Output the (X, Y) coordinate of the center of the cell containing the given text.  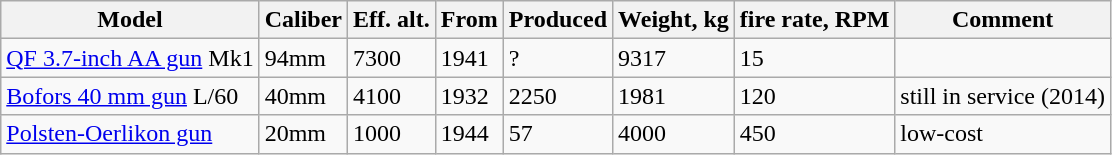
? (558, 58)
9317 (674, 58)
1981 (674, 96)
120 (814, 96)
40mm (303, 96)
From (469, 20)
2250 (558, 96)
QF 3.7-inch AA gun Mk1 (130, 58)
1941 (469, 58)
7300 (392, 58)
1000 (392, 134)
fire rate, RPM (814, 20)
Comment (1003, 20)
Model (130, 20)
still in service (2014) (1003, 96)
94mm (303, 58)
20mm (303, 134)
Caliber (303, 20)
Eff. alt. (392, 20)
1944 (469, 134)
Produced (558, 20)
Polsten-Oerlikon gun (130, 134)
4100 (392, 96)
4000 (674, 134)
1932 (469, 96)
450 (814, 134)
Bofors 40 mm gun L/60 (130, 96)
low-cost (1003, 134)
15 (814, 58)
57 (558, 134)
Weight, kg (674, 20)
